Find where the given text appears and provide that cell's center as (X, Y) coordinate. 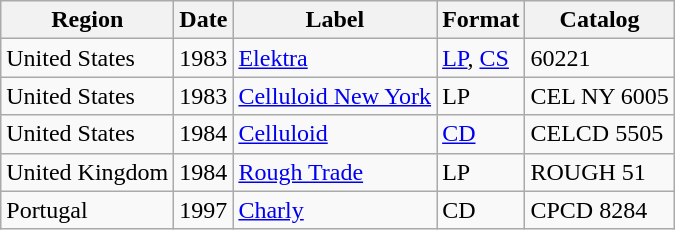
1997 (204, 210)
Catalog (600, 20)
Date (204, 20)
Label (335, 20)
Celluloid (335, 134)
Celluloid New York (335, 96)
Portugal (88, 210)
CELCD 5505 (600, 134)
LP, CS (481, 58)
Region (88, 20)
60221 (600, 58)
CPCD 8284 (600, 210)
Elektra (335, 58)
ROUGH 51 (600, 172)
Charly (335, 210)
Format (481, 20)
Rough Trade (335, 172)
CEL NY 6005 (600, 96)
United Kingdom (88, 172)
